Determine the (X, Y) coordinate at the center of the cell enclosing the given text.  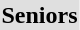
Seniors (40, 15)
